Extract the [X, Y] coordinate from the center of the cell holding the provided text.  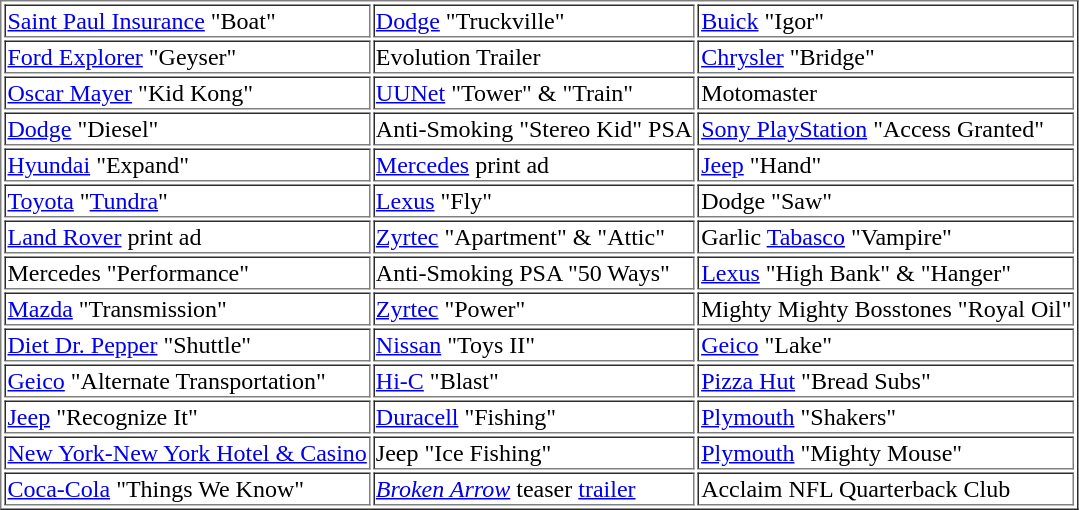
Saint Paul Insurance "Boat" [186, 20]
Zyrtec "Power" [534, 308]
Jeep "Hand" [886, 164]
Dodge "Diesel" [186, 128]
Jeep "Recognize It" [186, 416]
Mighty Mighty Bosstones "Royal Oil" [886, 308]
Mercedes "Performance" [186, 272]
Lexus "Fly" [534, 200]
Jeep "Ice Fishing" [534, 452]
Mazda "Transmission" [186, 308]
Coca-Cola "Things We Know" [186, 488]
Garlic Tabasco "Vampire" [886, 236]
Hyundai "Expand" [186, 164]
Mercedes print ad [534, 164]
Geico "Alternate Transportation" [186, 380]
Anti-Smoking PSA "50 Ways" [534, 272]
Duracell "Fishing" [534, 416]
Sony PlayStation "Access Granted" [886, 128]
Evolution Trailer [534, 56]
Lexus "High Bank" & "Hanger" [886, 272]
Nissan "Toys II" [534, 344]
Hi-C "Blast" [534, 380]
Land Rover print ad [186, 236]
Ford Explorer "Geyser" [186, 56]
Pizza Hut "Bread Subs" [886, 380]
Dodge "Truckville" [534, 20]
Buick "Igor" [886, 20]
Motomaster [886, 92]
Dodge "Saw" [886, 200]
Diet Dr. Pepper "Shuttle" [186, 344]
Geico "Lake" [886, 344]
Toyota "Tundra" [186, 200]
Zyrtec "Apartment" & "Attic" [534, 236]
UUNet "Tower" & "Train" [534, 92]
New York-New York Hotel & Casino [186, 452]
Oscar Mayer "Kid Kong" [186, 92]
Anti-Smoking "Stereo Kid" PSA [534, 128]
Chrysler "Bridge" [886, 56]
Acclaim NFL Quarterback Club [886, 488]
Plymouth "Shakers" [886, 416]
Broken Arrow teaser trailer [534, 488]
Plymouth "Mighty Mouse" [886, 452]
